For the text-containing cell, return its midpoint in (x, y) coordinate format. 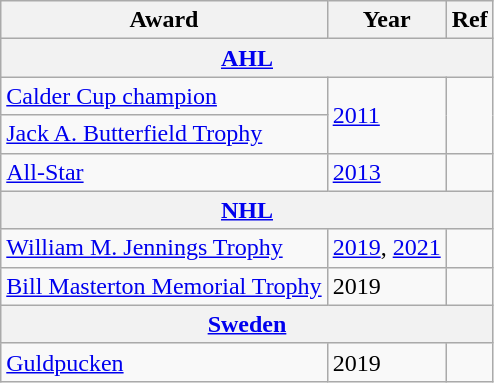
Jack A. Butterfield Trophy (164, 134)
All-Star (164, 172)
Guldpucken (164, 362)
2011 (386, 115)
2019, 2021 (386, 248)
William M. Jennings Trophy (164, 248)
Ref (470, 20)
NHL (248, 210)
Year (386, 20)
AHL (248, 58)
Bill Masterton Memorial Trophy (164, 286)
Sweden (248, 324)
Award (164, 20)
2013 (386, 172)
Calder Cup champion (164, 96)
